Output the [x, y] coordinate of the center of the cell containing the given text.  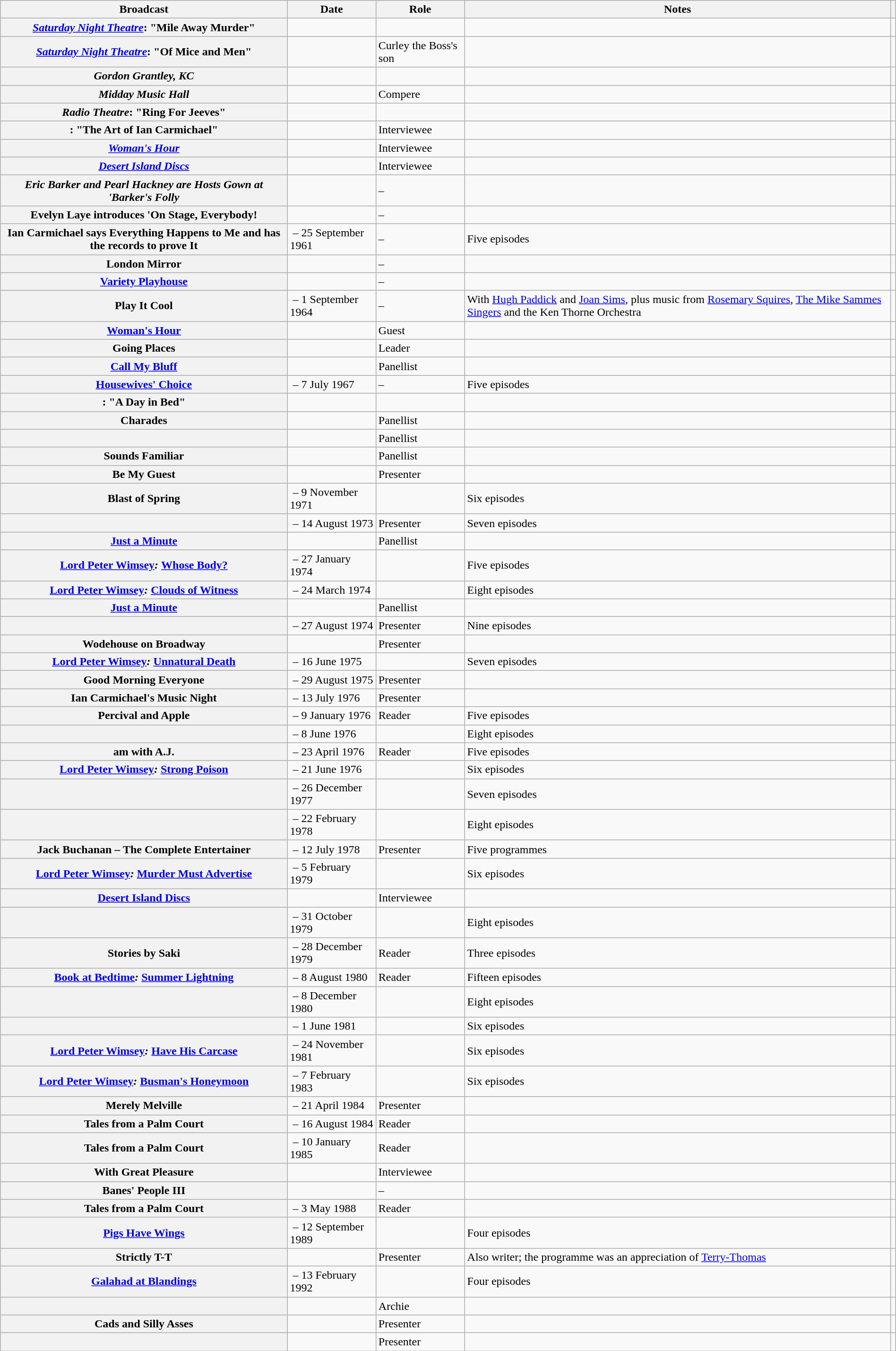
Strictly T-T [144, 1257]
Ian Carmichael's Music Night [144, 698]
– 31 October 1979 [332, 922]
– 25 September 1961 [332, 239]
– 13 February 1992 [332, 1281]
Nine episodes [678, 626]
Leader [420, 348]
– 23 April 1976 [332, 752]
Good Morning Everyone [144, 680]
– 27 January 1974 [332, 565]
Charades [144, 420]
Role [420, 9]
– 26 December 1977 [332, 794]
Broadcast [144, 9]
Saturday Night Theatre: "Of Mice and Men" [144, 52]
Lord Peter Wimsey: Murder Must Advertise [144, 874]
Also writer; the programme was an appreciation of Terry-Thomas [678, 1257]
Gordon Grantley, KC [144, 76]
London Mirror [144, 263]
– 8 December 1980 [332, 1002]
Percival and Apple [144, 716]
– 21 April 1984 [332, 1106]
am with A.J. [144, 752]
– 14 August 1973 [332, 523]
Going Places [144, 348]
– 27 August 1974 [332, 626]
With Great Pleasure [144, 1172]
Play It Cool [144, 306]
– 5 February 1979 [332, 874]
Housewives' Choice [144, 384]
– 29 August 1975 [332, 680]
– 7 February 1983 [332, 1082]
Ian Carmichael says Everything Happens to Me and has the records to prove It [144, 239]
– 1 September 1964 [332, 306]
Radio Theatre: "Ring For Jeeves" [144, 112]
Guest [420, 330]
Lord Peter Wimsey: Strong Poison [144, 770]
Midday Music Hall [144, 94]
– 24 November 1981 [332, 1050]
– 1 June 1981 [332, 1026]
Five programmes [678, 849]
Lord Peter Wimsey: Busman's Honeymoon [144, 1082]
– 10 January 1985 [332, 1148]
– 3 May 1988 [332, 1208]
With Hugh Paddick and Joan Sims, plus music from Rosemary Squires, The Mike Sammes Singers and the Ken Thorne Orchestra [678, 306]
– 21 June 1976 [332, 770]
Lord Peter Wimsey: Whose Body? [144, 565]
Variety Playhouse [144, 282]
Call My Bluff [144, 366]
– 13 July 1976 [332, 698]
Eric Barker and Pearl Hackney are Hosts Gown at 'Barker's Folly [144, 190]
– 12 September 1989 [332, 1233]
– 22 February 1978 [332, 824]
– 12 July 1978 [332, 849]
Be My Guest [144, 474]
Date [332, 9]
– 7 July 1967 [332, 384]
– 16 August 1984 [332, 1124]
Curley the Boss's son [420, 52]
– 28 December 1979 [332, 953]
– 8 August 1980 [332, 978]
Merely Melville [144, 1106]
Cads and Silly Asses [144, 1324]
Compere [420, 94]
Banes' People III [144, 1190]
Jack Buchanan – The Complete Entertainer [144, 849]
Lord Peter Wimsey: Have His Carcase [144, 1050]
Blast of Spring [144, 498]
Fifteen episodes [678, 978]
Lord Peter Wimsey: Unnatural Death [144, 662]
Wodehouse on Broadway [144, 644]
Galahad at Blandings [144, 1281]
Three episodes [678, 953]
Notes [678, 9]
– 24 March 1974 [332, 589]
– 9 November 1971 [332, 498]
– 16 June 1975 [332, 662]
Evelyn Laye introduces 'On Stage, Everybody! [144, 215]
Sounds Familiar [144, 456]
Archie [420, 1306]
– 8 June 1976 [332, 734]
Lord Peter Wimsey: Clouds of Witness [144, 589]
: "A Day in Bed" [144, 402]
Pigs Have Wings [144, 1233]
Book at Bedtime: Summer Lightning [144, 978]
Stories by Saki [144, 953]
– 9 January 1976 [332, 716]
: "The Art of Ian Carmichael" [144, 130]
Saturday Night Theatre: "Mile Away Murder" [144, 27]
